Provide the [x, y] coordinate of the cell's center where the given text is located.  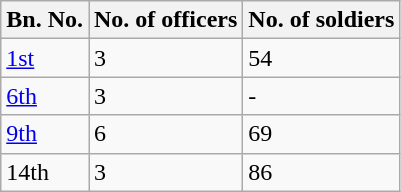
9th [45, 134]
- [322, 96]
1st [45, 58]
86 [322, 172]
6 [165, 134]
14th [45, 172]
69 [322, 134]
No. of soldiers [322, 20]
6th [45, 96]
54 [322, 58]
Bn. No. [45, 20]
No. of officers [165, 20]
